Detect which cell encompasses the target text, then output its [X, Y] center coordinate. 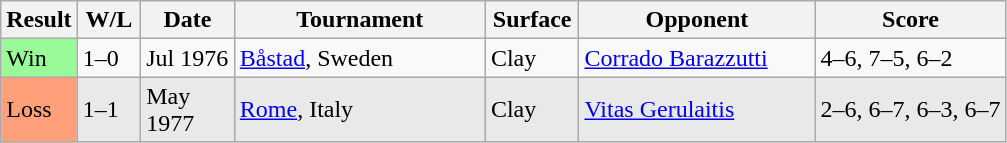
Score [910, 20]
Tournament [360, 20]
Surface [532, 20]
Opponent [697, 20]
1–1 [109, 110]
Corrado Barazzutti [697, 58]
Båstad, Sweden [360, 58]
2–6, 6–7, 6–3, 6–7 [910, 110]
Result [39, 20]
Win [39, 58]
Date [188, 20]
Rome, Italy [360, 110]
Jul 1976 [188, 58]
4–6, 7–5, 6–2 [910, 58]
May 1977 [188, 110]
1–0 [109, 58]
Vitas Gerulaitis [697, 110]
W/L [109, 20]
Loss [39, 110]
